Determine the (x, y) coordinate at the center of the cell enclosing the given text.  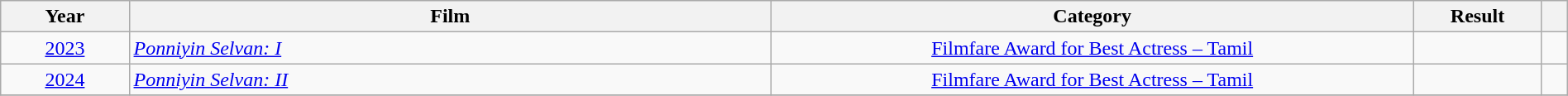
Film (450, 17)
2024 (65, 79)
Year (65, 17)
Ponniyin Selvan: I (450, 48)
2023 (65, 48)
Category (1092, 17)
Result (1477, 17)
Ponniyin Selvan: II (450, 79)
